Pinpoint the cell where the given text exists, returning its (x, y) midpoint coordinate. 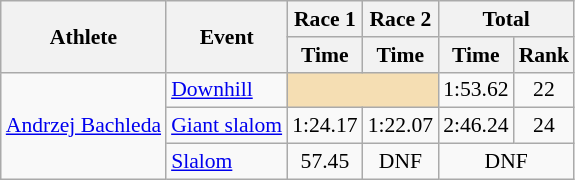
1:24.17 (324, 126)
Rank (544, 55)
Slalom (226, 162)
Race 1 (324, 19)
Race 2 (400, 19)
24 (544, 126)
22 (544, 90)
2:46.24 (476, 126)
Andrzej Bachleda (84, 126)
Event (226, 36)
1:22.07 (400, 126)
Giant slalom (226, 126)
1:53.62 (476, 90)
Total (506, 19)
57.45 (324, 162)
Downhill (226, 90)
Athlete (84, 36)
